From the cell containing the given text, extract its center point as (x, y) coordinate. 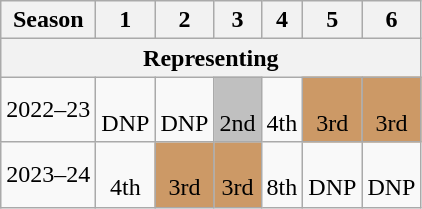
3 (238, 20)
4 (282, 20)
8th (282, 174)
Season (48, 20)
Representing (211, 58)
6 (392, 20)
2 (184, 20)
2nd (238, 110)
2022–23 (48, 110)
5 (332, 20)
2023–24 (48, 174)
1 (126, 20)
